Locate the cell with the specified text and output its (x, y) center coordinate. 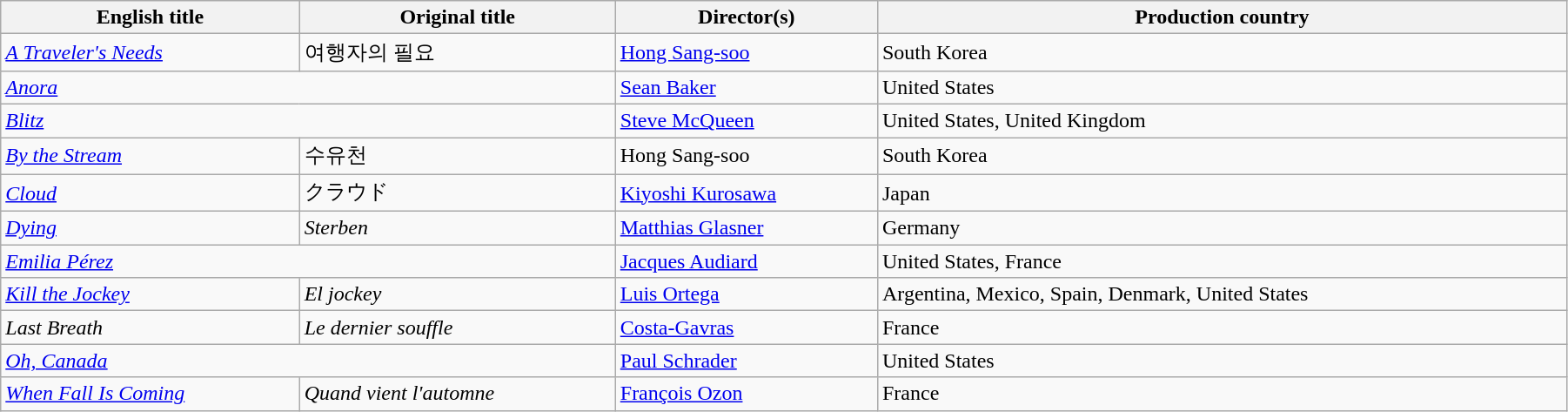
Sterben (458, 228)
Oh, Canada (308, 361)
When Fall Is Coming (150, 394)
Jacques Audiard (747, 261)
Kiyoshi Kurosawa (747, 193)
By the Stream (150, 157)
Anora (308, 87)
Production country (1222, 17)
Paul Schrader (747, 361)
Original title (458, 17)
Steve McQueen (747, 120)
Emilia Pérez (308, 261)
United States, France (1222, 261)
Cloud (150, 193)
Director(s) (747, 17)
Last Breath (150, 328)
Luis Ortega (747, 294)
Sean Baker (747, 87)
Germany (1222, 228)
El jockey (458, 294)
Japan (1222, 193)
A Traveler's Needs (150, 52)
Le dernier souffle (458, 328)
수유천 (458, 157)
クラウド (458, 193)
Argentina, Mexico, Spain, Denmark, United States (1222, 294)
Quand vient l'automne (458, 394)
Costa-Gavras (747, 328)
Kill the Jockey (150, 294)
Matthias Glasner (747, 228)
United States, United Kingdom (1222, 120)
여행자의 필요 (458, 52)
François Ozon (747, 394)
Blitz (308, 120)
English title (150, 17)
Dying (150, 228)
